Capture the cell that displays the provided text and extract its (X, Y) central coordinate. 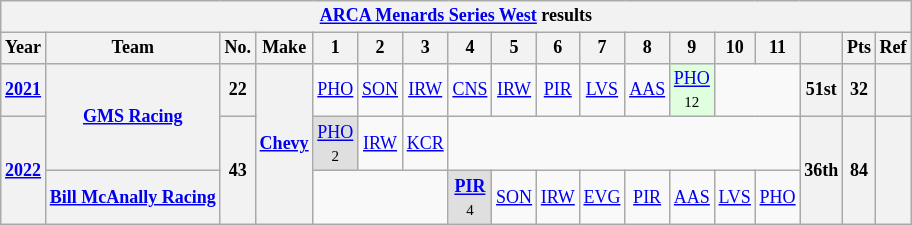
2 (380, 48)
GMS Racing (132, 116)
Make (284, 48)
9 (692, 48)
EVG (602, 197)
No. (238, 48)
7 (602, 48)
22 (238, 90)
6 (558, 48)
Year (24, 48)
36th (822, 170)
Bill McAnally Racing (132, 197)
11 (778, 48)
8 (648, 48)
1 (336, 48)
84 (860, 170)
51st (822, 90)
PHO12 (692, 90)
2021 (24, 90)
Chevy (284, 144)
2022 (24, 170)
ARCA Menards Series West results (456, 16)
Ref (893, 48)
43 (238, 170)
CNS (470, 90)
32 (860, 90)
PHO2 (336, 144)
10 (734, 48)
3 (425, 48)
Team (132, 48)
PIR4 (470, 197)
5 (514, 48)
Pts (860, 48)
KCR (425, 144)
4 (470, 48)
